Detect which cell encompasses the target text, then output its [x, y] center coordinate. 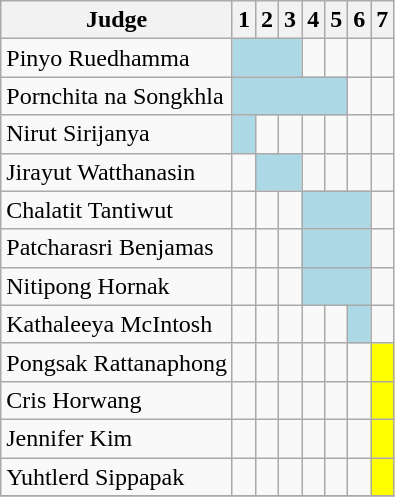
Pinyo Ruedhamma [117, 58]
4 [314, 20]
Pornchita na Songkhla [117, 96]
Judge [117, 20]
5 [336, 20]
Kathaleeya McIntosh [117, 324]
Pongsak Rattanaphong [117, 362]
7 [382, 20]
Cris Horwang [117, 400]
Chalatit Tantiwut [117, 210]
Jirayut Watthanasin [117, 172]
2 [268, 20]
Yuhtlerd Sippapak [117, 477]
Patcharasri Benjamas [117, 248]
Jennifer Kim [117, 438]
Nitipong Hornak [117, 286]
3 [290, 20]
6 [360, 20]
Nirut Sirijanya [117, 134]
1 [244, 20]
